Extract the (X, Y) coordinate from the center of the cell holding the provided text.  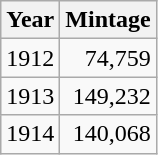
149,232 (108, 96)
1913 (30, 96)
Mintage (108, 20)
74,759 (108, 58)
140,068 (108, 134)
Year (30, 20)
1914 (30, 134)
1912 (30, 58)
